Return the [X, Y] coordinate for the center point of the cell that contains the specified text.  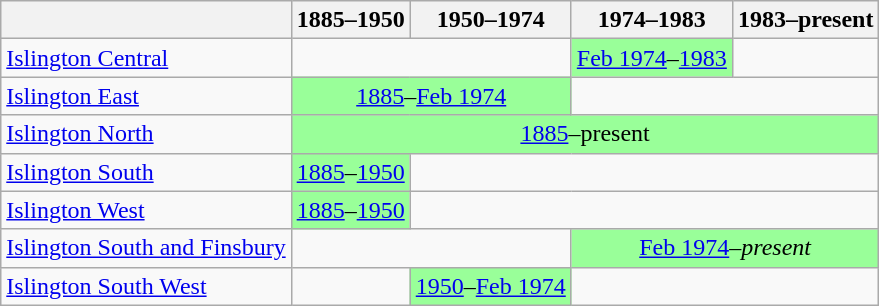
Islington South West [146, 286]
1950–Feb 1974 [490, 286]
1983–present [806, 20]
Islington Central [146, 58]
Islington South and Finsbury [146, 248]
Islington South [146, 172]
Feb 1974–present [725, 248]
1974–1983 [652, 20]
Feb 1974–1983 [652, 58]
Islington North [146, 134]
1885–present [585, 134]
Islington West [146, 210]
1885–Feb 1974 [431, 96]
1950–1974 [490, 20]
Islington East [146, 96]
